Locate the cell with the specified text and output its (x, y) center coordinate. 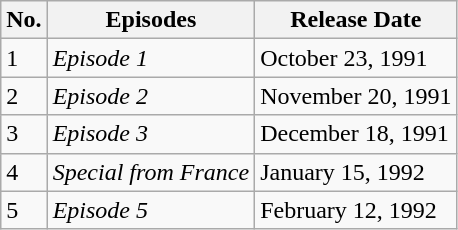
4 (24, 172)
October 23, 1991 (356, 58)
Episode 2 (150, 96)
Release Date (356, 20)
Special from France (150, 172)
February 12, 1992 (356, 210)
3 (24, 134)
December 18, 1991 (356, 134)
Episode 3 (150, 134)
No. (24, 20)
November 20, 1991 (356, 96)
Episode 1 (150, 58)
January 15, 1992 (356, 172)
Episodes (150, 20)
Episode 5 (150, 210)
2 (24, 96)
5 (24, 210)
1 (24, 58)
